Detect which cell encompasses the target text, then output its [X, Y] center coordinate. 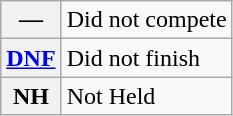
NH [31, 96]
Did not finish [146, 58]
Did not compete [146, 20]
Not Held [146, 96]
— [31, 20]
DNF [31, 58]
